Locate the cell with the specified text and output its (x, y) center coordinate. 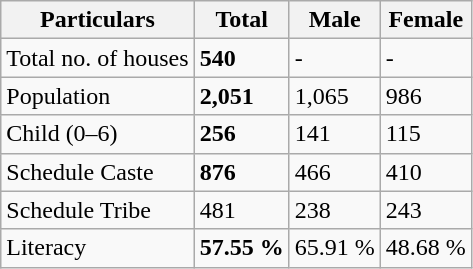
256 (242, 134)
876 (242, 172)
243 (426, 210)
Female (426, 20)
238 (334, 210)
1,065 (334, 96)
540 (242, 58)
410 (426, 172)
Male (334, 20)
Total (242, 20)
Child (0–6) (98, 134)
Total no. of houses (98, 58)
115 (426, 134)
2,051 (242, 96)
Population (98, 96)
481 (242, 210)
Literacy (98, 248)
141 (334, 134)
Schedule Caste (98, 172)
986 (426, 96)
Schedule Tribe (98, 210)
Particulars (98, 20)
57.55 % (242, 248)
65.91 % (334, 248)
48.68 % (426, 248)
466 (334, 172)
